Pinpoint the cell where the given text exists, returning its (X, Y) midpoint coordinate. 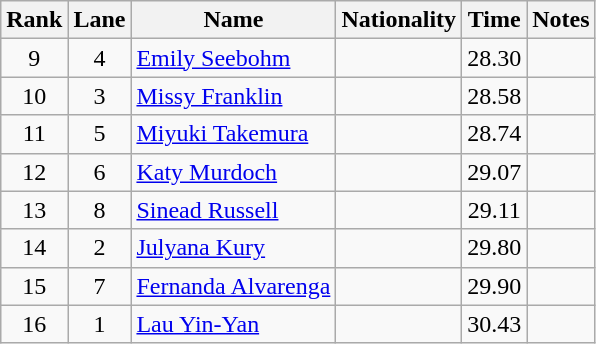
Katy Murdoch (234, 172)
Time (494, 20)
11 (34, 134)
Notes (561, 20)
29.07 (494, 172)
Rank (34, 20)
13 (34, 210)
Name (234, 20)
9 (34, 58)
Miyuki Takemura (234, 134)
5 (100, 134)
8 (100, 210)
Emily Seebohm (234, 58)
7 (100, 286)
4 (100, 58)
3 (100, 96)
28.30 (494, 58)
15 (34, 286)
29.11 (494, 210)
28.58 (494, 96)
28.74 (494, 134)
Fernanda Alvarenga (234, 286)
Nationality (399, 20)
6 (100, 172)
29.80 (494, 248)
1 (100, 324)
10 (34, 96)
Julyana Kury (234, 248)
16 (34, 324)
30.43 (494, 324)
2 (100, 248)
Sinead Russell (234, 210)
Missy Franklin (234, 96)
14 (34, 248)
12 (34, 172)
29.90 (494, 286)
Lane (100, 20)
Lau Yin-Yan (234, 324)
